Provide the (x, y) coordinate of the cell's center where the given text is located.  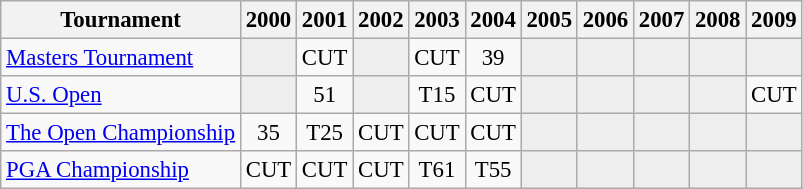
2004 (493, 20)
35 (268, 133)
2006 (605, 20)
T15 (437, 95)
2003 (437, 20)
2005 (549, 20)
T61 (437, 170)
2002 (381, 20)
2007 (661, 20)
Masters Tournament (121, 58)
51 (325, 95)
T25 (325, 133)
Tournament (121, 20)
39 (493, 58)
PGA Championship (121, 170)
2009 (774, 20)
2008 (718, 20)
2000 (268, 20)
T55 (493, 170)
2001 (325, 20)
The Open Championship (121, 133)
U.S. Open (121, 95)
